Search for the cell housing the specified text and yield its [x, y] center coordinate. 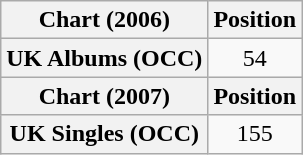
Chart (2006) [104, 20]
Chart (2007) [104, 96]
54 [255, 58]
UK Singles (OCC) [104, 134]
155 [255, 134]
UK Albums (OCC) [104, 58]
